Return the [x, y] coordinate for the center point of the cell that contains the specified text.  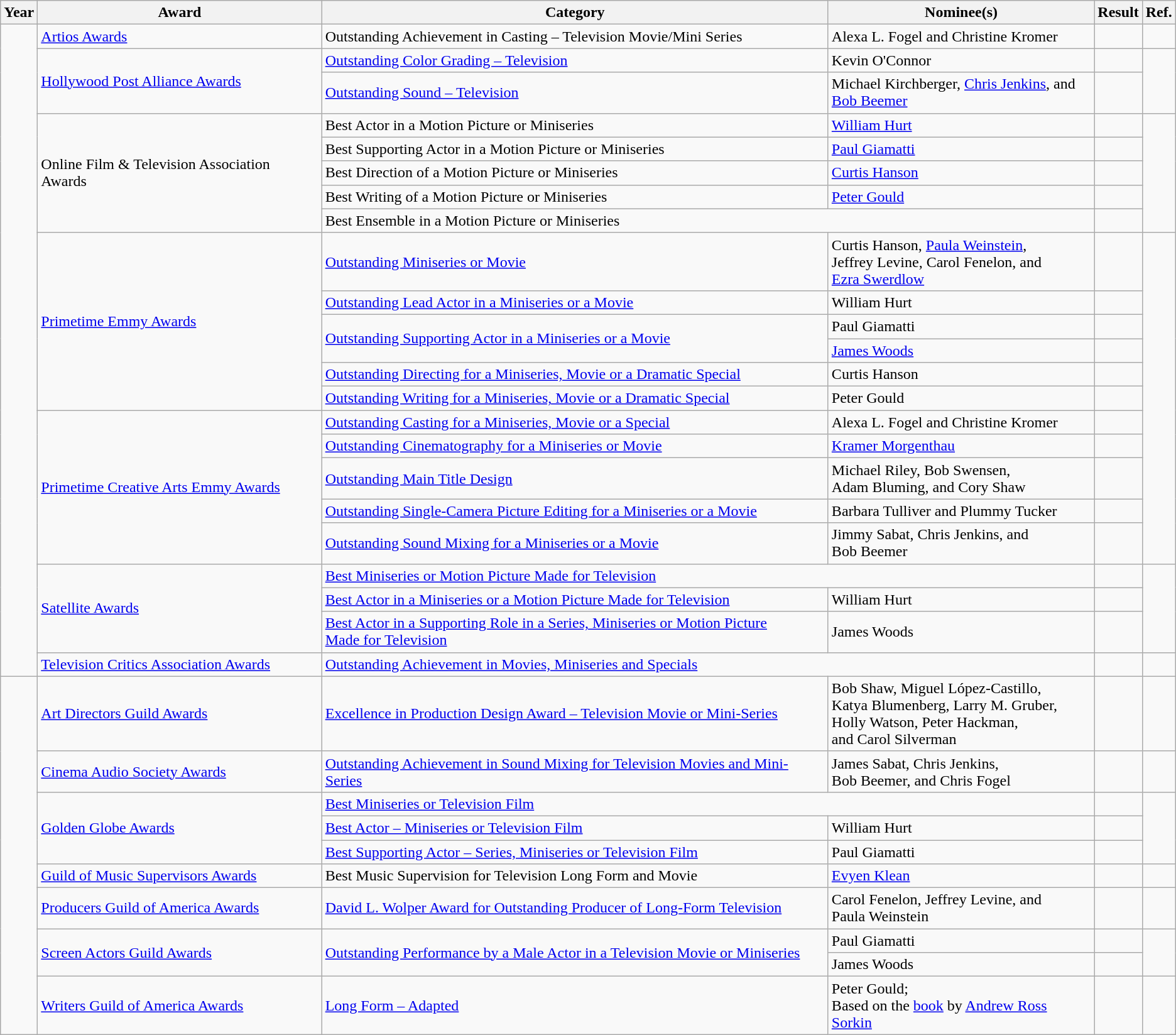
Curtis Hanson, Paula Weinstein, Jeffrey Levine, Carol Fenelon, and Ezra Swerdlow [961, 261]
Outstanding Achievement in Sound Mixing for Television Movies and Mini-Series [575, 772]
Best Ensemble in a Motion Picture or Miniseries [708, 221]
Outstanding Performance by a Male Actor in a Television Movie or Miniseries [575, 953]
Television Critics Association Awards [180, 664]
Outstanding Color Grading – Television [575, 60]
Best Actor in a Supporting Role in a Series, Miniseries or Motion Picture Made for Television [575, 632]
Kramer Morgenthau [961, 446]
Ref. [1158, 13]
Outstanding Cinematography for a Miniseries or Movie [575, 446]
Excellence in Production Design Award – Television Movie or Mini-Series [575, 714]
Outstanding Achievement in Movies, Miniseries and Specials [708, 664]
Outstanding Single-Camera Picture Editing for a Miniseries or a Movie [575, 511]
Kevin O'Connor [961, 60]
Michael Riley, Bob Swensen, Adam Bluming, and Cory Shaw [961, 479]
Best Actor in a Motion Picture or Miniseries [575, 125]
Peter Gould; Based on the book by Andrew Ross Sorkin [961, 1005]
Jimmy Sabat, Chris Jenkins, and Bob Beemer [961, 543]
Best Direction of a Motion Picture or Miniseries [575, 173]
Outstanding Writing for a Miniseries, Movie or a Dramatic Special [575, 398]
Screen Actors Guild Awards [180, 953]
Best Writing of a Motion Picture or Miniseries [575, 197]
Best Supporting Actor – Series, Miniseries or Television Film [575, 852]
Golden Globe Awards [180, 828]
Result [1118, 13]
Primetime Creative Arts Emmy Awards [180, 487]
Category [575, 13]
Cinema Audio Society Awards [180, 772]
David L. Wolper Award for Outstanding Producer of Long-Form Television [575, 909]
Online Film & Television Association Awards [180, 173]
Outstanding Sound Mixing for a Miniseries or a Movie [575, 543]
Best Miniseries or Television Film [708, 804]
Outstanding Miniseries or Movie [575, 261]
Carol Fenelon, Jeffrey Levine, and Paula Weinstein [961, 909]
Bob Shaw, Miguel López-Castillo, Katya Blumenberg, Larry M. Gruber, Holly Watson, Peter Hackman, and Carol Silverman [961, 714]
Barbara Tulliver and Plummy Tucker [961, 511]
Evyen Klean [961, 876]
Outstanding Achievement in Casting – Television Movie/Mini Series [575, 36]
Art Directors Guild Awards [180, 714]
James Sabat, Chris Jenkins, Bob Beemer, and Chris Fogel [961, 772]
Michael Kirchberger, Chris Jenkins, and Bob Beemer [961, 93]
Satellite Awards [180, 608]
Producers Guild of America Awards [180, 909]
Outstanding Sound – Television [575, 93]
Writers Guild of America Awards [180, 1005]
Best Actor – Miniseries or Television Film [575, 828]
Outstanding Supporting Actor in a Miniseries or a Movie [575, 338]
Nominee(s) [961, 13]
Long Form – Adapted [575, 1005]
Artios Awards [180, 36]
Outstanding Casting for a Miniseries, Movie or a Special [575, 422]
Guild of Music Supervisors Awards [180, 876]
Primetime Emmy Awards [180, 321]
Best Supporting Actor in a Motion Picture or Miniseries [575, 149]
Hollywood Post Alliance Awards [180, 80]
Best Miniseries or Motion Picture Made for Television [708, 576]
Year [19, 13]
Outstanding Directing for a Miniseries, Movie or a Dramatic Special [575, 375]
Award [180, 13]
Outstanding Lead Actor in a Miniseries or a Movie [575, 302]
Best Music Supervision for Television Long Form and Movie [575, 876]
Outstanding Main Title Design [575, 479]
Best Actor in a Miniseries or a Motion Picture Made for Television [575, 600]
